Extract the (x, y) coordinate from the center of the cell holding the provided text.  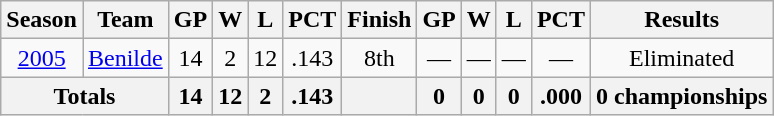
Benilde (125, 58)
2005 (42, 58)
Season (42, 20)
Results (681, 20)
Totals (84, 96)
Team (125, 20)
Finish (380, 20)
Eliminated (681, 58)
.000 (560, 96)
0 championships (681, 96)
8th (380, 58)
